Extract the [x, y] coordinate from the center of the cell holding the provided text.  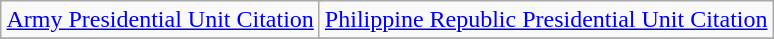
Philippine Republic Presidential Unit Citation [546, 20]
Army Presidential Unit Citation [160, 20]
